Return (x, y) of the center of cell containing provided text 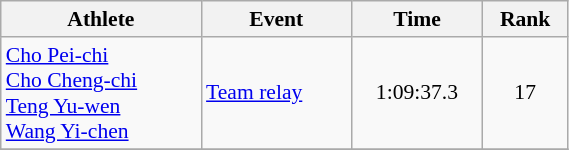
1:09:37.3 (418, 93)
Cho Pei-chiCho Cheng-chiTeng Yu-wenWang Yi-chen (101, 93)
Time (418, 19)
Athlete (101, 19)
Event (276, 19)
Team relay (276, 93)
Rank (525, 19)
17 (525, 93)
